Return [x, y] of the center of cell containing provided text 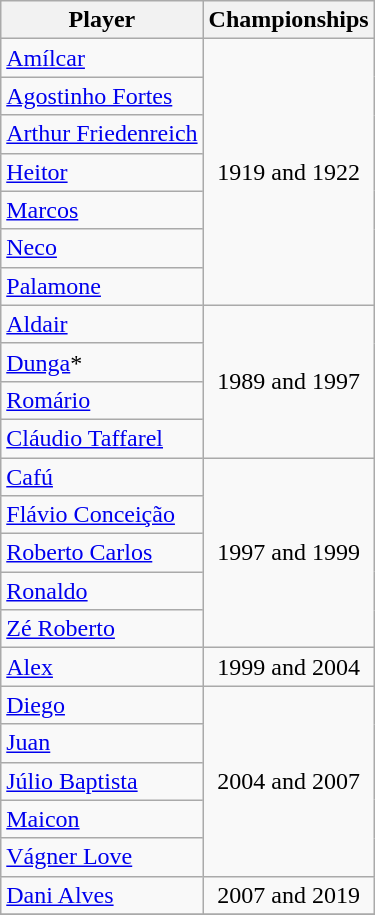
1919 and 1922 [288, 172]
1999 and 2004 [288, 667]
Juan [102, 743]
Vágner Love [102, 857]
Heitor [102, 172]
2007 and 2019 [288, 895]
Amílcar [102, 58]
Dunga* [102, 362]
Palamone [102, 286]
Cafú [102, 477]
Marcos [102, 210]
Championships [288, 20]
Arthur Friedenreich [102, 134]
Player [102, 20]
Neco [102, 248]
Cláudio Taffarel [102, 438]
Maicon [102, 819]
Alex [102, 667]
1997 and 1999 [288, 553]
Romário [102, 400]
Flávio Conceição [102, 515]
Agostinho Fortes [102, 96]
1989 and 1997 [288, 381]
Ronaldo [102, 591]
Júlio Baptista [102, 781]
Diego [102, 705]
Aldair [102, 324]
Dani Alves [102, 895]
Roberto Carlos [102, 553]
Zé Roberto [102, 629]
2004 and 2007 [288, 781]
